Identify which cell holds the provided text, then report its [x, y] central coordinate. 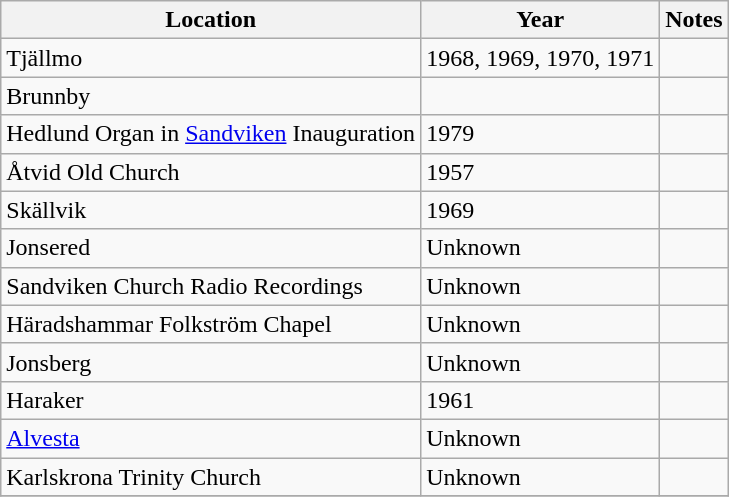
1961 [540, 400]
Jonsberg [211, 362]
1979 [540, 134]
1968, 1969, 1970, 1971 [540, 58]
Sandviken Church Radio Recordings [211, 286]
Alvesta [211, 438]
Notes [694, 20]
1969 [540, 210]
1957 [540, 172]
Brunnby [211, 96]
Häradshammar Folkström Chapel [211, 324]
Location [211, 20]
Tjällmo [211, 58]
Hedlund Organ in Sandviken Inauguration [211, 134]
Skällvik [211, 210]
Jonsered [211, 248]
Year [540, 20]
Åtvid Old Church [211, 172]
Haraker [211, 400]
Karlskrona Trinity Church [211, 477]
